Determine the [X, Y] coordinate at the center of the cell enclosing the given text.  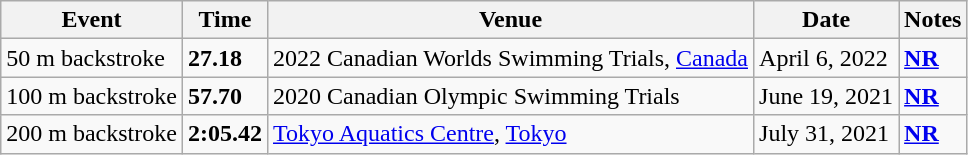
Event [92, 20]
Venue [510, 20]
April 6, 2022 [826, 58]
27.18 [224, 58]
50 m backstroke [92, 58]
2022 Canadian Worlds Swimming Trials, Canada [510, 58]
July 31, 2021 [826, 134]
200 m backstroke [92, 134]
2020 Canadian Olympic Swimming Trials [510, 96]
100 m backstroke [92, 96]
Tokyo Aquatics Centre, Tokyo [510, 134]
June 19, 2021 [826, 96]
57.70 [224, 96]
Time [224, 20]
Date [826, 20]
2:05.42 [224, 134]
Notes [933, 20]
